Find where the given text appears and provide that cell's center as (x, y) coordinate. 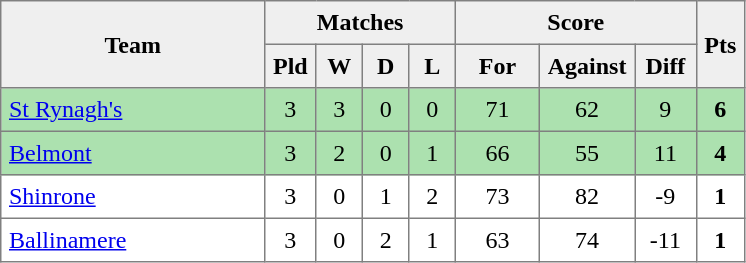
Team (133, 44)
11 (666, 153)
Shinrone (133, 197)
L (432, 66)
73 (497, 197)
62 (586, 110)
82 (586, 197)
63 (497, 240)
For (497, 66)
9 (666, 110)
4 (720, 153)
-9 (666, 197)
6 (720, 110)
W (339, 66)
74 (586, 240)
St Rynagh's (133, 110)
D (385, 66)
Pld (290, 66)
Score (576, 23)
55 (586, 153)
Diff (666, 66)
Pts (720, 44)
66 (497, 153)
Ballinamere (133, 240)
Matches (360, 23)
71 (497, 110)
Belmont (133, 153)
-11 (666, 240)
Against (586, 66)
